Output the [x, y] coordinate of the center of the cell containing the given text.  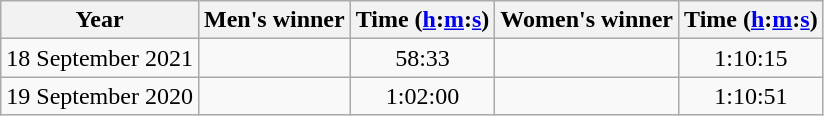
18 September 2021 [100, 58]
1:10:51 [752, 96]
19 September 2020 [100, 96]
Men's winner [274, 20]
1:10:15 [752, 58]
Year [100, 20]
1:02:00 [422, 96]
58:33 [422, 58]
Women's winner [587, 20]
